Return [x, y] of the center of cell containing provided text 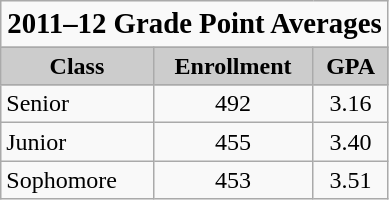
GPA [350, 66]
Enrollment [233, 66]
Class [77, 66]
Sophomore [77, 180]
453 [233, 180]
455 [233, 142]
2011–12 Grade Point Averages [194, 24]
492 [233, 104]
3.51 [350, 180]
Junior [77, 142]
Senior [77, 104]
3.40 [350, 142]
3.16 [350, 104]
